Determine the [x, y] coordinate at the center of the cell enclosing the given text.  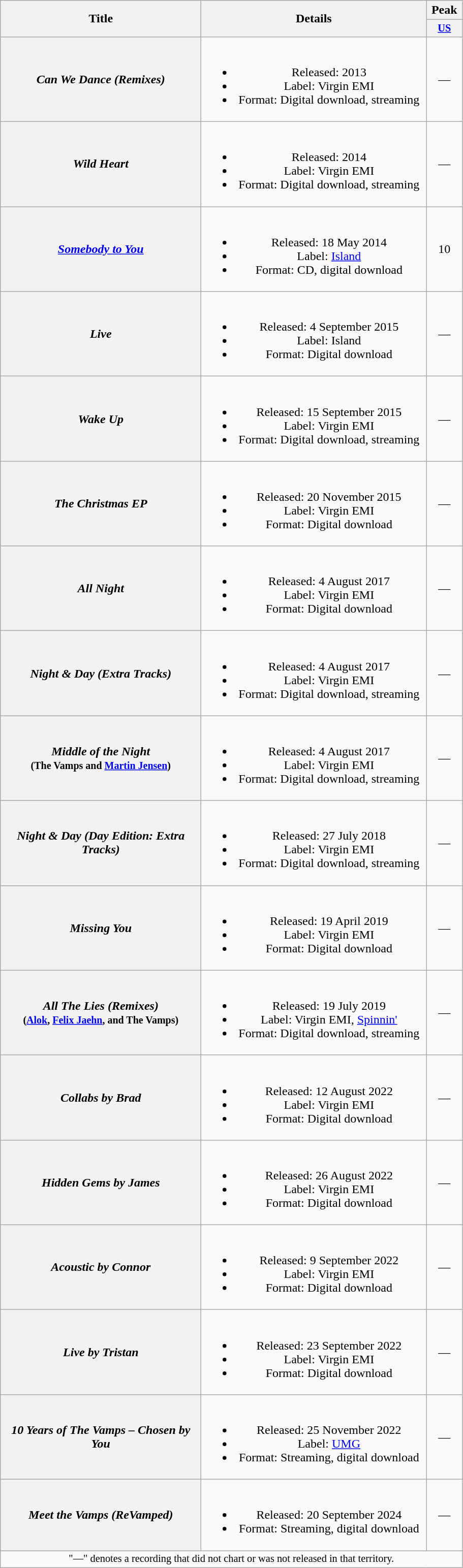
Released: 2014Label: Virgin EMIFormat: Digital download, streaming [314, 165]
Title [101, 19]
"—" denotes a recording that did not chart or was not released in that territory. [232, 1559]
Released: 23 September 2022Label: Virgin EMIFormat: Digital download [314, 1352]
Released: 4 September 2015Label: IslandFormat: Digital download [314, 334]
Released: 19 April 2019Label: Virgin EMIFormat: Digital download [314, 927]
Hidden Gems by James [101, 1182]
Details [314, 19]
Released: 27 July 2018Label: Virgin EMIFormat: Digital download, streaming [314, 843]
Released: 25 November 2022Label: UMGFormat: Streaming, digital download [314, 1436]
Night & Day (Day Edition: Extra Tracks) [101, 843]
10 Years of The Vamps – Chosen by You [101, 1436]
Released: 12 August 2022Label: Virgin EMIFormat: Digital download [314, 1097]
Can We Dance (Remixes) [101, 79]
Released: 2013Label: Virgin EMIFormat: Digital download, streaming [314, 79]
Released: 15 September 2015Label: Virgin EMIFormat: Digital download, streaming [314, 419]
Wake Up [101, 419]
Released: 9 September 2022Label: Virgin EMIFormat: Digital download [314, 1267]
Middle of the Night(The Vamps and Martin Jensen) [101, 758]
Released: 20 November 2015Label: Virgin EMIFormat: Digital download [314, 504]
Acoustic by Connor [101, 1267]
Collabs by Brad [101, 1097]
All The Lies (Remixes)(Alok, Felix Jaehn, and The Vamps) [101, 1013]
The Christmas EP [101, 504]
Peak [444, 10]
Meet the Vamps (ReVamped) [101, 1515]
Missing You [101, 927]
All Night [101, 588]
10 [444, 249]
Released: 18 May 2014Label: IslandFormat: CD, digital download [314, 249]
Live by Tristan [101, 1352]
US [444, 28]
Live [101, 334]
Released: 19 July 2019Label: Virgin EMI, Spinnin'Format: Digital download, streaming [314, 1013]
Wild Heart [101, 165]
Somebody to You [101, 249]
Released: 20 September 2024Format: Streaming, digital download [314, 1515]
Released: 4 August 2017Label: Virgin EMIFormat: Digital download [314, 588]
Released: 26 August 2022Label: Virgin EMIFormat: Digital download [314, 1182]
Night & Day (Extra Tracks) [101, 674]
